For the text-containing cell, return its midpoint in [x, y] coordinate format. 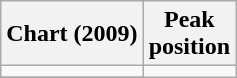
Chart (2009) [72, 34]
Peakposition [189, 34]
